Provide the (X, Y) coordinate of the cell's center where the given text is located.  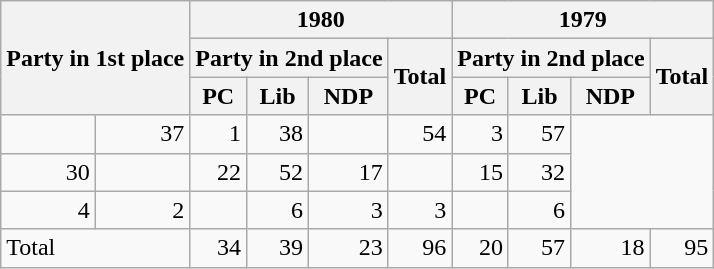
22 (218, 172)
34 (218, 248)
2 (142, 210)
30 (48, 172)
1979 (583, 20)
37 (142, 134)
32 (539, 172)
18 (611, 248)
4 (48, 210)
23 (349, 248)
54 (420, 134)
15 (480, 172)
1 (218, 134)
39 (278, 248)
52 (278, 172)
38 (278, 134)
1980 (321, 20)
20 (480, 248)
96 (420, 248)
17 (349, 172)
95 (682, 248)
Party in 1st place (96, 58)
